Scan for the cell matching the given text and deliver its [x, y] coordinate at center. 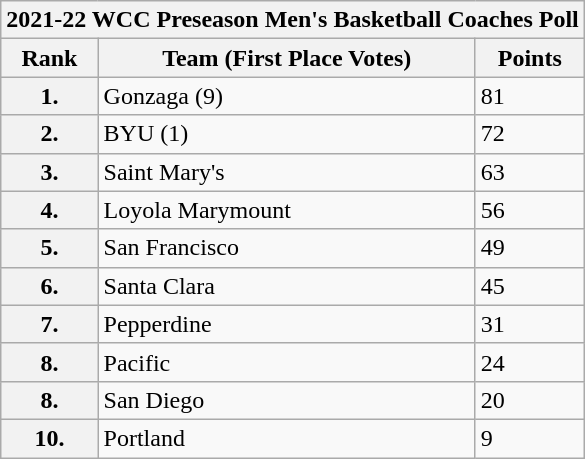
Points [530, 58]
3. [50, 172]
Gonzaga (9) [286, 96]
45 [530, 286]
Pepperdine [286, 324]
Loyola Marymount [286, 210]
49 [530, 248]
4. [50, 210]
2021-22 WCC Preseason Men's Basketball Coaches Poll [293, 20]
24 [530, 362]
Santa Clara [286, 286]
10. [50, 438]
5. [50, 248]
Rank [50, 58]
72 [530, 134]
31 [530, 324]
BYU (1) [286, 134]
6. [50, 286]
9 [530, 438]
Pacific [286, 362]
63 [530, 172]
1. [50, 96]
56 [530, 210]
Team (First Place Votes) [286, 58]
Portland [286, 438]
7. [50, 324]
20 [530, 400]
81 [530, 96]
San Diego [286, 400]
San Francisco [286, 248]
Saint Mary's [286, 172]
2. [50, 134]
